Identify which cell holds the provided text, then report its (X, Y) central coordinate. 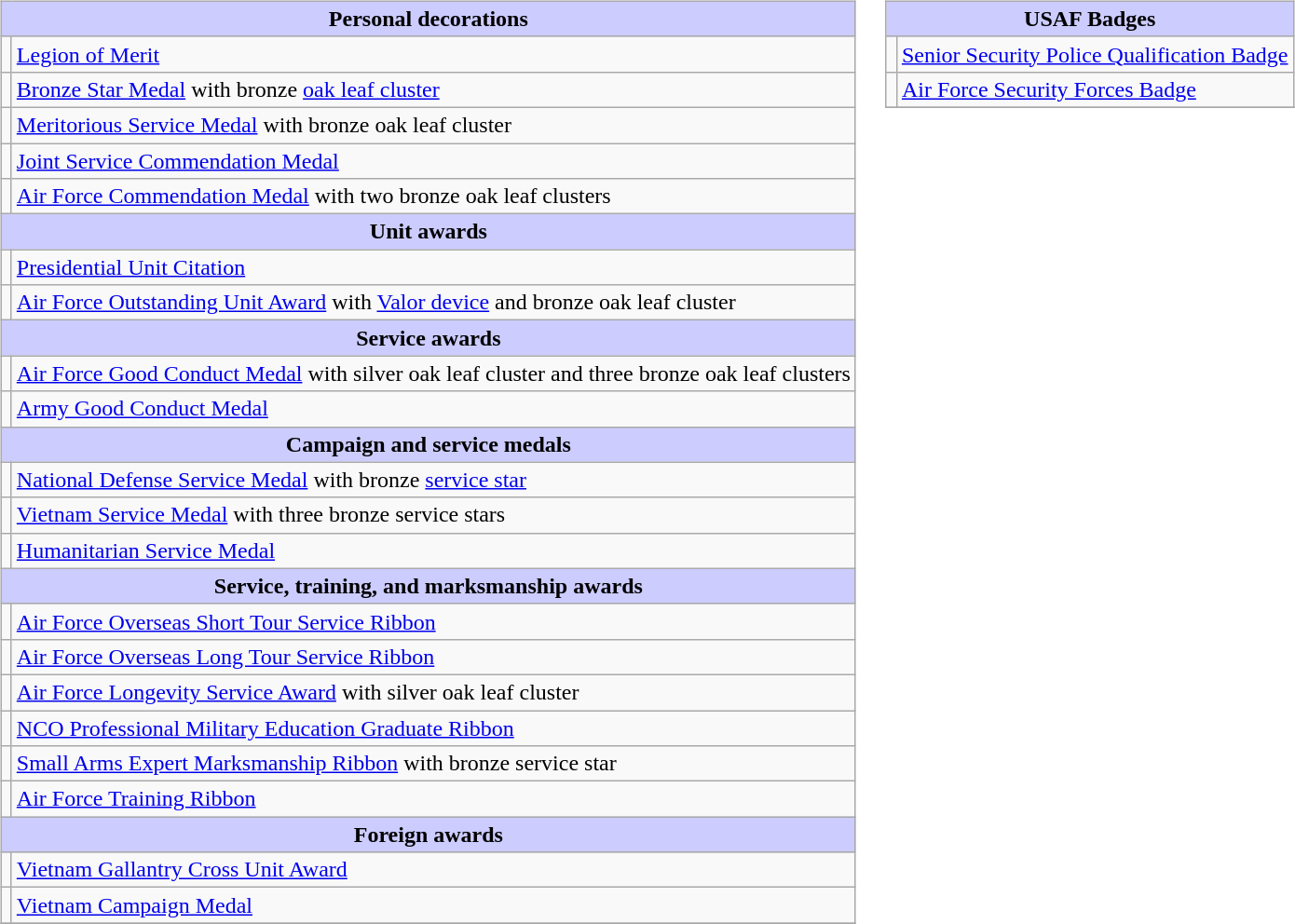
Air Force Security Forces Badge (1095, 89)
Air Force Overseas Long Tour Service Ribbon (433, 657)
Service awards (429, 338)
National Defense Service Medal with bronze service star (433, 480)
Joint Service Commendation Medal (433, 161)
Bronze Star Medal with bronze oak leaf cluster (433, 89)
Air Force Training Ribbon (433, 799)
Vietnam Gallantry Cross Unit Award (433, 870)
Air Force Good Conduct Medal with silver oak leaf cluster and three bronze oak leaf clusters (433, 374)
Campaign and service medals (429, 444)
Presidential Unit Citation (433, 267)
Unit awards (429, 232)
Humanitarian Service Medal (433, 550)
Air Force Outstanding Unit Award with Valor device and bronze oak leaf cluster (433, 303)
Air Force Overseas Short Tour Service Ribbon (433, 621)
Senior Security Police Qualification Badge (1095, 54)
Air Force Longevity Service Award with silver oak leaf cluster (433, 692)
Service, training, and marksmanship awards (429, 586)
Meritorious Service Medal with bronze oak leaf cluster (433, 125)
Small Arms Expert Marksmanship Ribbon with bronze service star (433, 764)
Vietnam Service Medal with three bronze service stars (433, 515)
Vietnam Campaign Medal (433, 905)
Personal decorations (429, 19)
NCO Professional Military Education Graduate Ribbon (433, 727)
Air Force Commendation Medal with two bronze oak leaf clusters (433, 197)
Legion of Merit (433, 54)
Army Good Conduct Medal (433, 409)
USAF Badges (1090, 19)
Foreign awards (429, 835)
